Return (X, Y) of the center of cell containing provided text 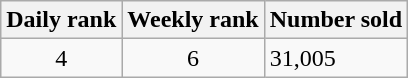
Number sold (336, 20)
Daily rank (62, 20)
4 (62, 58)
31,005 (336, 58)
6 (193, 58)
Weekly rank (193, 20)
